Scan for the cell matching the given text and deliver its (x, y) coordinate at center. 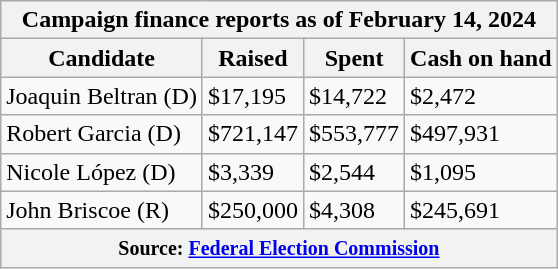
Source: Federal Election Commission (279, 248)
Candidate (102, 58)
$2,544 (354, 172)
$14,722 (354, 96)
$721,147 (252, 134)
$245,691 (481, 210)
Robert Garcia (D) (102, 134)
Spent (354, 58)
$497,931 (481, 134)
Campaign finance reports as of February 14, 2024 (279, 20)
John Briscoe (R) (102, 210)
Cash on hand (481, 58)
$17,195 (252, 96)
$2,472 (481, 96)
Raised (252, 58)
Nicole López (D) (102, 172)
$1,095 (481, 172)
$4,308 (354, 210)
$553,777 (354, 134)
Joaquin Beltran (D) (102, 96)
$3,339 (252, 172)
$250,000 (252, 210)
